Capture the cell that displays the provided text and extract its (X, Y) central coordinate. 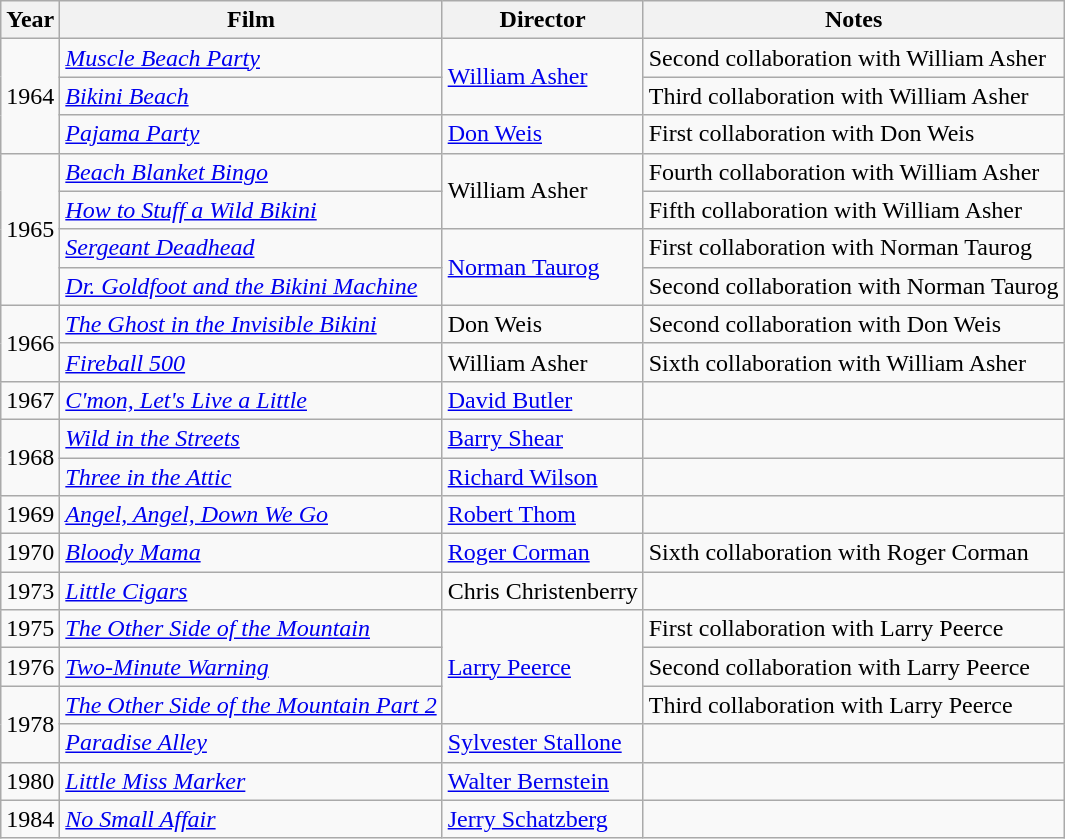
1976 (30, 667)
1968 (30, 457)
Wild in the Streets (251, 438)
Chris Christenberry (542, 591)
Three in the Attic (251, 477)
Roger Corman (542, 553)
Angel, Angel, Down We Go (251, 515)
Third collaboration with Larry Peerce (854, 705)
Second collaboration with Larry Peerce (854, 667)
1967 (30, 400)
1980 (30, 781)
Robert Thom (542, 515)
Sixth collaboration with Roger Corman (854, 553)
Second collaboration with Don Weis (854, 324)
Fireball 500 (251, 362)
1975 (30, 629)
Muscle Beach Party (251, 58)
Film (251, 20)
No Small Affair (251, 819)
The Other Side of the Mountain (251, 629)
First collaboration with Don Weis (854, 134)
Little Miss Marker (251, 781)
Director (542, 20)
Richard Wilson (542, 477)
1965 (30, 229)
1984 (30, 819)
Notes (854, 20)
Second collaboration with Norman Taurog (854, 286)
1969 (30, 515)
Bloody Mama (251, 553)
Paradise Alley (251, 743)
Pajama Party (251, 134)
Little Cigars (251, 591)
Year (30, 20)
Sergeant Deadhead (251, 248)
Third collaboration with William Asher (854, 96)
Bikini Beach (251, 96)
Fifth collaboration with William Asher (854, 210)
Sixth collaboration with William Asher (854, 362)
Sylvester Stallone (542, 743)
Beach Blanket Bingo (251, 172)
Dr. Goldfoot and the Bikini Machine (251, 286)
First collaboration with Norman Taurog (854, 248)
Walter Bernstein (542, 781)
Larry Peerce (542, 667)
First collaboration with Larry Peerce (854, 629)
How to Stuff a Wild Bikini (251, 210)
Barry Shear (542, 438)
The Ghost in the Invisible Bikini (251, 324)
Fourth collaboration with William Asher (854, 172)
1966 (30, 343)
Norman Taurog (542, 267)
Second collaboration with William Asher (854, 58)
C'mon, Let's Live a Little (251, 400)
1973 (30, 591)
1970 (30, 553)
David Butler (542, 400)
The Other Side of the Mountain Part 2 (251, 705)
Jerry Schatzberg (542, 819)
1964 (30, 96)
1978 (30, 724)
Two-Minute Warning (251, 667)
